Detect which cell encompasses the target text, then output its (X, Y) center coordinate. 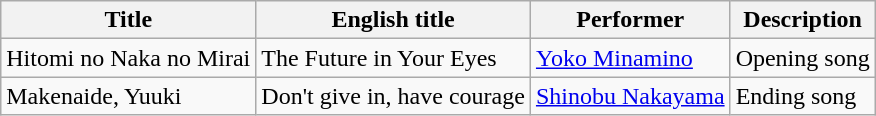
Don't give in, have courage (394, 96)
Makenaide, Yuuki (128, 96)
Hitomi no Naka no Mirai (128, 58)
The Future in Your Eyes (394, 58)
Yoko Minamino (630, 58)
Performer (630, 20)
Description (802, 20)
Ending song (802, 96)
Shinobu Nakayama (630, 96)
Title (128, 20)
English title (394, 20)
Opening song (802, 58)
